Determine the [X, Y] coordinate at the center of the cell enclosing the given text.  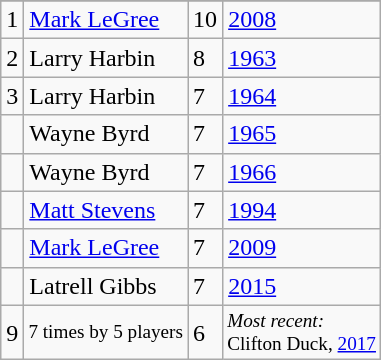
1 [12, 20]
6 [206, 332]
3 [12, 96]
1963 [302, 58]
Matt Stevens [106, 210]
9 [12, 332]
7 times by 5 players [106, 332]
8 [206, 58]
2015 [302, 286]
1966 [302, 172]
1994 [302, 210]
2008 [302, 20]
2 [12, 58]
Latrell Gibbs [106, 286]
2009 [302, 248]
Most recent:Clifton Duck, 2017 [302, 332]
1965 [302, 134]
10 [206, 20]
1964 [302, 96]
